Return [X, Y] of the center of cell containing provided text 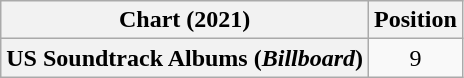
US Soundtrack Albums (Billboard) [185, 58]
9 [416, 58]
Position [416, 20]
Chart (2021) [185, 20]
